Return the (X, Y) coordinate for the center point of the cell that contains the specified text.  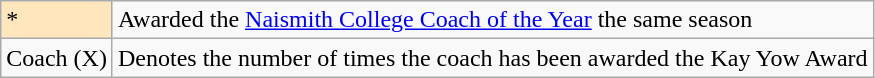
Denotes the number of times the coach has been awarded the Kay Yow Award (492, 58)
Coach (X) (57, 58)
* (57, 20)
Awarded the Naismith College Coach of the Year the same season (492, 20)
